Output the [X, Y] coordinate of the center of the cell containing the given text.  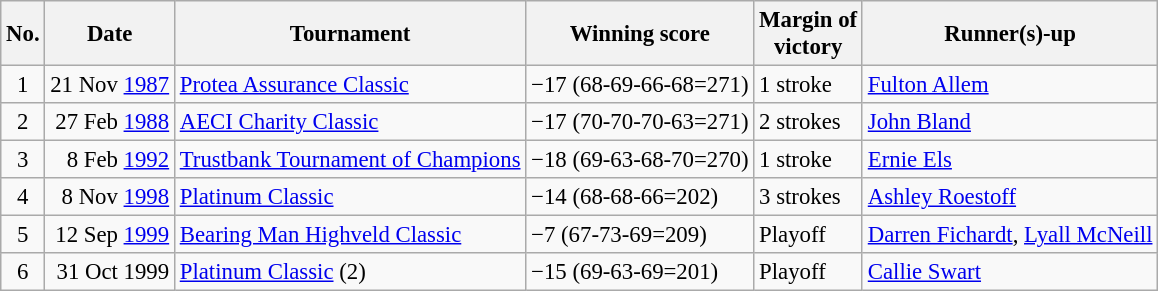
Bearing Man Highveld Classic [350, 235]
−14 (68-68-66=202) [640, 197]
12 Sep 1999 [110, 235]
Platinum Classic [350, 197]
8 Nov 1998 [110, 197]
−18 (69-63-68-70=270) [640, 160]
−17 (70-70-70-63=271) [640, 122]
−17 (68-69-66-68=271) [640, 85]
Playoff [808, 235]
No. [23, 34]
Runner(s)-up [1010, 34]
Darren Fichardt, Lyall McNeill [1010, 235]
3 strokes [808, 197]
4 [23, 197]
Ashley Roestoff [1010, 197]
John Bland [1010, 122]
Protea Assurance Classic [350, 85]
Date [110, 34]
3 [23, 160]
Fulton Allem [1010, 85]
2 [23, 122]
8 Feb 1992 [110, 160]
Ernie Els [1010, 160]
Tournament [350, 34]
2 strokes [808, 122]
27 Feb 1988 [110, 122]
1 [23, 85]
Margin ofvictory [808, 34]
5 [23, 235]
AECI Charity Classic [350, 122]
−7 (67-73-69=209) [640, 235]
21 Nov 1987 [110, 85]
Winning score [640, 34]
Trustbank Tournament of Champions [350, 160]
